Identify which cell holds the provided text, then report its [X, Y] central coordinate. 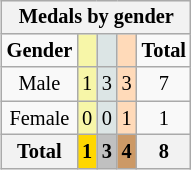
Female [40, 118]
7 [164, 84]
8 [164, 152]
Medals by gender [96, 17]
4 [127, 152]
Male [40, 84]
Gender [40, 51]
